Output the [X, Y] coordinate of the center of the cell containing the given text.  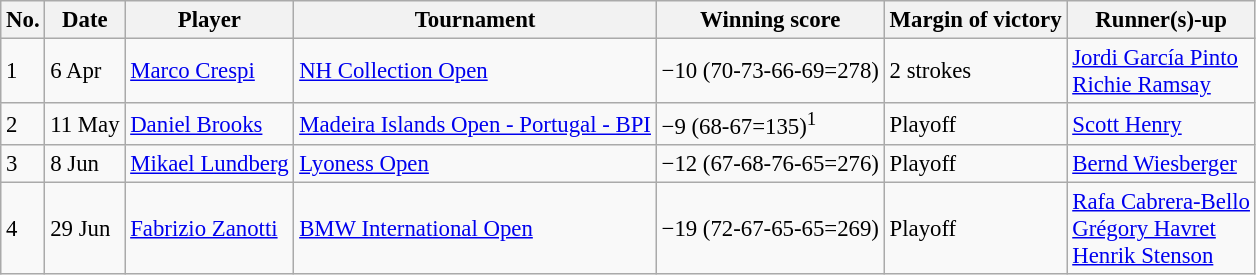
−10 (70-73-66-69=278) [770, 72]
Bernd Wiesberger [1161, 164]
Jordi García Pinto Richie Ramsay [1161, 72]
Scott Henry [1161, 124]
NH Collection Open [475, 72]
Rafa Cabrera-Bello Grégory Havret Henrik Stenson [1161, 229]
Lyoness Open [475, 164]
Margin of victory [976, 20]
3 [23, 164]
Daniel Brooks [210, 124]
8 Jun [85, 164]
−12 (67-68-76-65=276) [770, 164]
BMW International Open [475, 229]
2 strokes [976, 72]
4 [23, 229]
Winning score [770, 20]
Runner(s)-up [1161, 20]
−9 (68-67=135)1 [770, 124]
Mikael Lundberg [210, 164]
1 [23, 72]
Date [85, 20]
29 Jun [85, 229]
−19 (72-67-65-65=269) [770, 229]
Player [210, 20]
No. [23, 20]
Tournament [475, 20]
Fabrizio Zanotti [210, 229]
2 [23, 124]
Madeira Islands Open - Portugal - BPI [475, 124]
Marco Crespi [210, 72]
11 May [85, 124]
6 Apr [85, 72]
